Detect which cell encompasses the target text, then output its [X, Y] center coordinate. 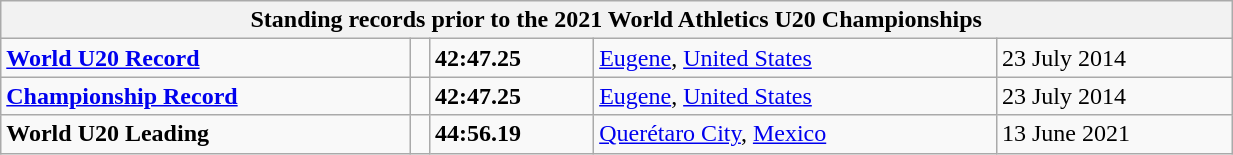
Championship Record [206, 96]
World U20 Record [206, 58]
44:56.19 [511, 134]
Querétaro City, Mexico [796, 134]
Standing records prior to the 2021 World Athletics U20 Championships [616, 20]
World U20 Leading [206, 134]
13 June 2021 [1114, 134]
